Scan for the cell matching the given text and deliver its (X, Y) coordinate at center. 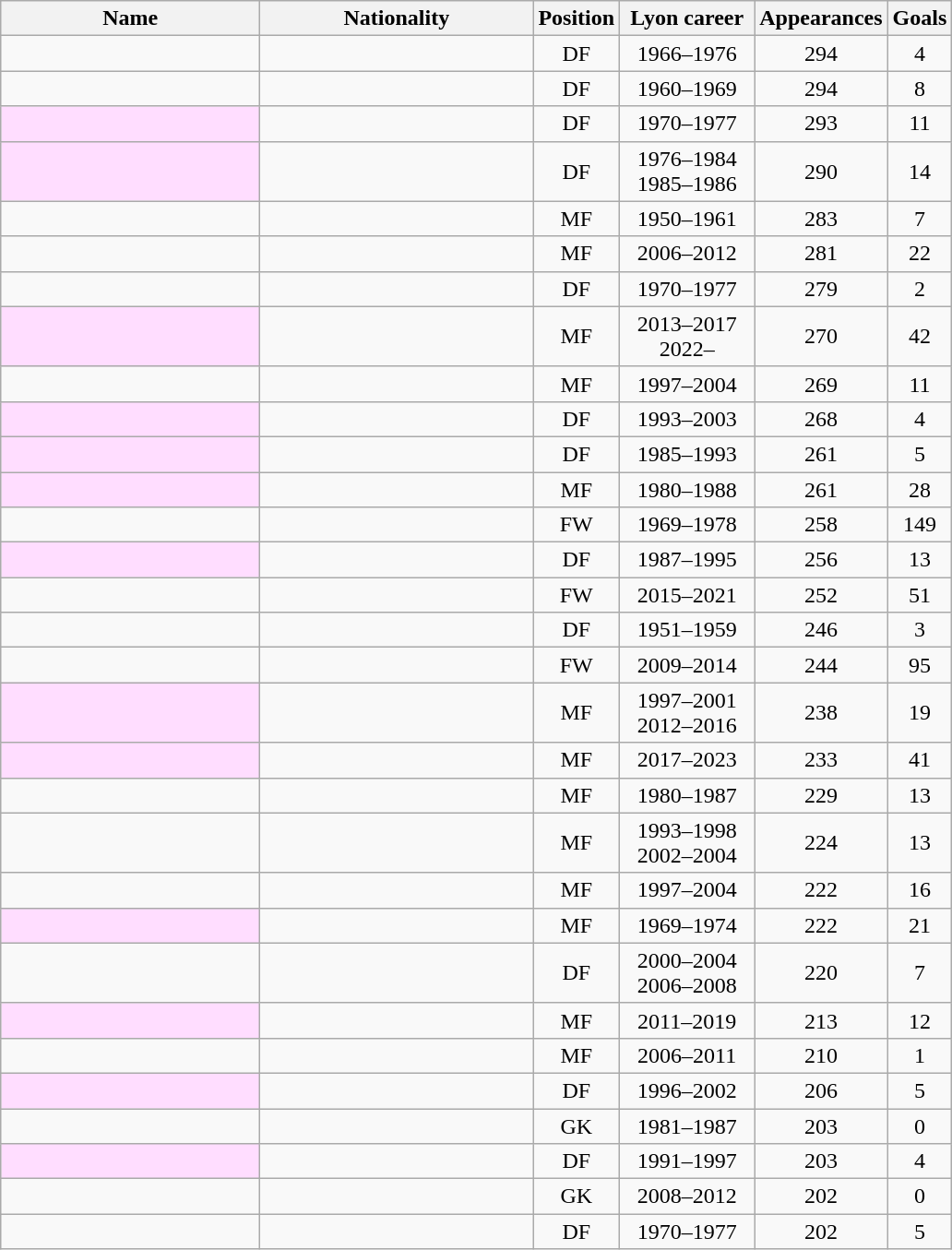
283 (821, 219)
246 (821, 630)
1980–1987 (687, 795)
28 (920, 490)
1960–1969 (687, 89)
252 (821, 595)
Goals (920, 18)
2017–2023 (687, 760)
2015–2021 (687, 595)
1985–1993 (687, 454)
1 (920, 1055)
19 (920, 712)
1991–1997 (687, 1161)
268 (821, 419)
269 (821, 384)
220 (821, 972)
42 (920, 336)
2006–2012 (687, 254)
213 (821, 1020)
Position (577, 18)
1996–2002 (687, 1090)
8 (920, 89)
1969–1978 (687, 525)
2 (920, 289)
233 (821, 760)
14 (920, 172)
238 (821, 712)
229 (821, 795)
210 (821, 1055)
2009–2014 (687, 665)
290 (821, 172)
95 (920, 665)
258 (821, 525)
1969–1974 (687, 925)
1993–2003 (687, 419)
1993–19982002–2004 (687, 843)
51 (920, 595)
206 (821, 1090)
2006–2011 (687, 1055)
1976–19841985–1986 (687, 172)
1981–1987 (687, 1126)
149 (920, 525)
16 (920, 890)
Nationality (397, 18)
12 (920, 1020)
293 (821, 124)
1951–1959 (687, 630)
279 (821, 289)
1980–1988 (687, 490)
2011–2019 (687, 1020)
Appearances (821, 18)
224 (821, 843)
Name (131, 18)
22 (920, 254)
21 (920, 925)
3 (920, 630)
1987–1995 (687, 560)
1966–1976 (687, 54)
1950–1961 (687, 219)
1997–20012012–2016 (687, 712)
2008–2012 (687, 1196)
Lyon career (687, 18)
244 (821, 665)
270 (821, 336)
2013–20172022– (687, 336)
256 (821, 560)
281 (821, 254)
41 (920, 760)
2000–20042006–2008 (687, 972)
